Provide the (x, y) coordinate of the cell's center where the given text is located.  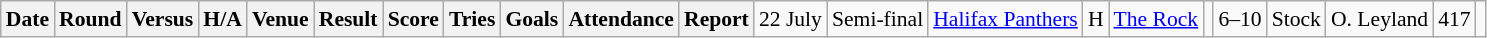
Venue (280, 19)
Round (90, 19)
O. Leyland (1380, 19)
Result (348, 19)
Halifax Panthers (1006, 19)
Stock (1296, 19)
Tries (472, 19)
The Rock (1156, 19)
Goals (532, 19)
Semi-final (878, 19)
Versus (163, 19)
Date (28, 19)
H (1096, 19)
22 July (790, 19)
417 (1454, 19)
Attendance (621, 19)
H/A (222, 19)
Report (716, 19)
Score (414, 19)
6–10 (1240, 19)
